Extract the [x, y] coordinate from the center of the cell holding the provided text.  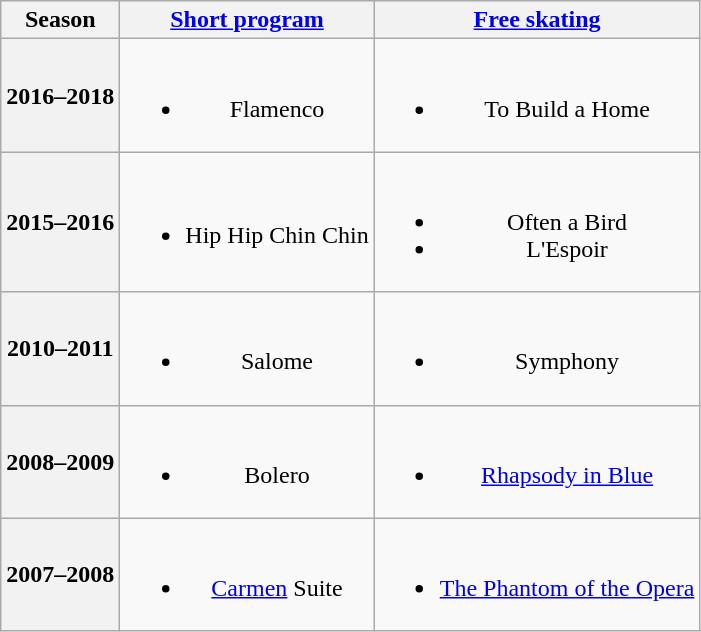
Bolero [247, 462]
Free skating [537, 20]
Rhapsody in Blue [537, 462]
2015–2016 [60, 222]
Season [60, 20]
2010–2011 [60, 348]
The Phantom of the Opera [537, 574]
Salome [247, 348]
2016–2018 [60, 96]
Often a Bird L'Espoir [537, 222]
Flamenco [247, 96]
2007–2008 [60, 574]
Symphony [537, 348]
Short program [247, 20]
Hip Hip Chin Chin [247, 222]
2008–2009 [60, 462]
To Build a Home [537, 96]
Carmen Suite [247, 574]
